Pinpoint the cell where the given text exists, returning its [x, y] midpoint coordinate. 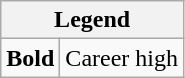
Career high [122, 58]
Bold [30, 58]
Legend [92, 20]
